Scan for the cell matching the given text and deliver its (X, Y) coordinate at center. 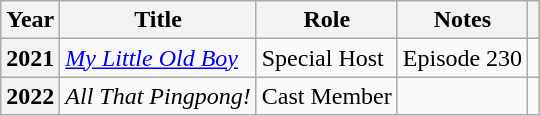
Title (158, 20)
2021 (30, 58)
Episode 230 (462, 58)
Year (30, 20)
Cast Member (326, 96)
2022 (30, 96)
My Little Old Boy (158, 58)
Special Host (326, 58)
Notes (462, 20)
Role (326, 20)
All That Pingpong! (158, 96)
